Extract the [X, Y] coordinate from the center of the cell holding the provided text.  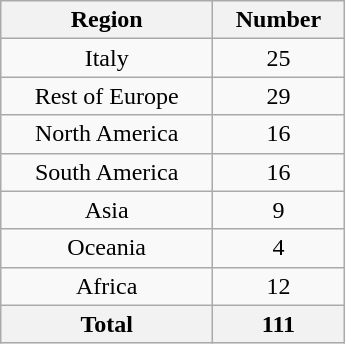
North America [107, 134]
Italy [107, 58]
9 [279, 210]
Total [107, 324]
12 [279, 286]
Africa [107, 286]
29 [279, 96]
25 [279, 58]
South America [107, 172]
Asia [107, 210]
Region [107, 20]
Number [279, 20]
Oceania [107, 248]
111 [279, 324]
Rest of Europe [107, 96]
4 [279, 248]
